For the text-containing cell, return its midpoint in (X, Y) coordinate format. 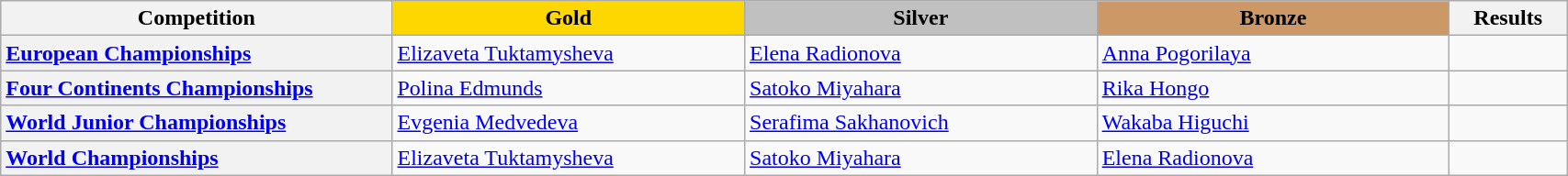
Silver (921, 18)
World Junior Championships (197, 123)
Wakaba Higuchi (1273, 123)
Gold (569, 18)
Competition (197, 18)
Polina Edmunds (569, 88)
European Championships (197, 53)
Bronze (1273, 18)
Four Continents Championships (197, 88)
Results (1508, 18)
Evgenia Medvedeva (569, 123)
Rika Hongo (1273, 88)
Serafima Sakhanovich (921, 123)
World Championships (197, 158)
Anna Pogorilaya (1273, 53)
